Capture the cell that displays the provided text and extract its (X, Y) central coordinate. 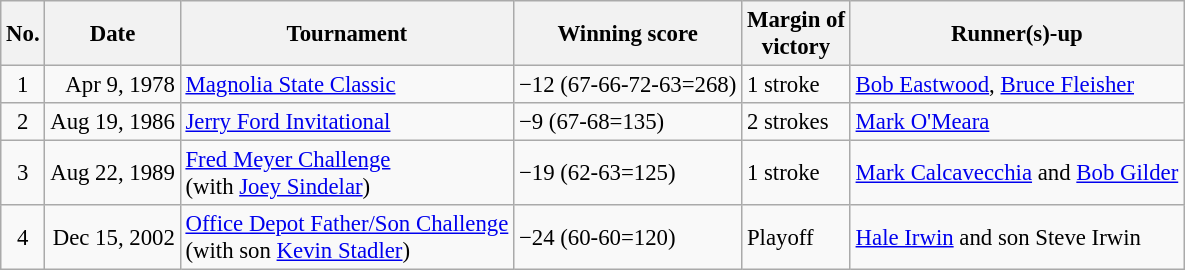
1 (23, 85)
2 strokes (796, 122)
−12 (67-66-72-63=268) (628, 85)
Aug 22, 1989 (112, 174)
4 (23, 238)
Aug 19, 1986 (112, 122)
Tournament (346, 34)
Winning score (628, 34)
Mark O'Meara (1016, 122)
2 (23, 122)
Hale Irwin and son Steve Irwin (1016, 238)
Office Depot Father/Son Challenge(with son Kevin Stadler) (346, 238)
Apr 9, 1978 (112, 85)
−9 (67-68=135) (628, 122)
Mark Calcavecchia and Bob Gilder (1016, 174)
Playoff (796, 238)
Dec 15, 2002 (112, 238)
−19 (62-63=125) (628, 174)
Fred Meyer Challenge(with Joey Sindelar) (346, 174)
No. (23, 34)
Margin ofvictory (796, 34)
3 (23, 174)
−24 (60-60=120) (628, 238)
Jerry Ford Invitational (346, 122)
Date (112, 34)
Bob Eastwood, Bruce Fleisher (1016, 85)
Runner(s)-up (1016, 34)
Magnolia State Classic (346, 85)
